Capture the cell that displays the provided text and extract its [X, Y] central coordinate. 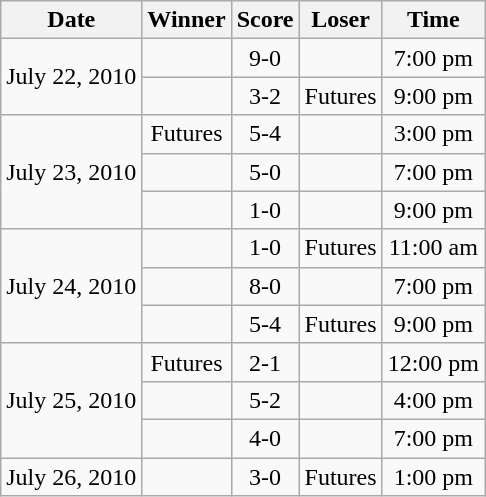
4-0 [265, 438]
Loser [340, 20]
4:00 pm [433, 400]
5-2 [265, 400]
3:00 pm [433, 134]
3-0 [265, 477]
Winner [186, 20]
12:00 pm [433, 362]
Score [265, 20]
11:00 am [433, 248]
July 23, 2010 [72, 172]
July 25, 2010 [72, 400]
July 24, 2010 [72, 286]
8-0 [265, 286]
9-0 [265, 58]
5-0 [265, 172]
July 26, 2010 [72, 477]
2-1 [265, 362]
July 22, 2010 [72, 77]
3-2 [265, 96]
1:00 pm [433, 477]
Time [433, 20]
Date [72, 20]
